Search for the cell housing the specified text and yield its [x, y] center coordinate. 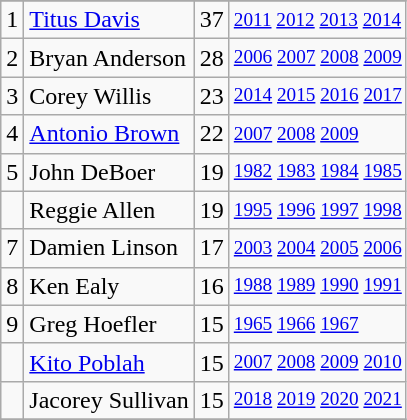
Titus Davis [109, 20]
3 [12, 96]
4 [12, 134]
2007 2008 2009 [318, 134]
2018 2019 2020 2021 [318, 400]
Corey Willis [109, 96]
Bryan Anderson [109, 58]
Reggie Allen [109, 210]
28 [212, 58]
8 [12, 286]
2003 2004 2005 2006 [318, 248]
23 [212, 96]
Kito Poblah [109, 362]
17 [212, 248]
9 [12, 324]
1988 1989 1990 1991 [318, 286]
1 [12, 20]
Jacorey Sullivan [109, 400]
2 [12, 58]
2007 2008 2009 2010 [318, 362]
37 [212, 20]
Ken Ealy [109, 286]
7 [12, 248]
2006 2007 2008 2009 [318, 58]
Damien Linson [109, 248]
Greg Hoefler [109, 324]
Antonio Brown [109, 134]
1982 1983 1984 1985 [318, 172]
22 [212, 134]
16 [212, 286]
2011 2012 2013 2014 [318, 20]
John DeBoer [109, 172]
1995 1996 1997 1998 [318, 210]
5 [12, 172]
1965 1966 1967 [318, 324]
2014 2015 2016 2017 [318, 96]
